Provide the [x, y] coordinate of the cell's center where the given text is located.  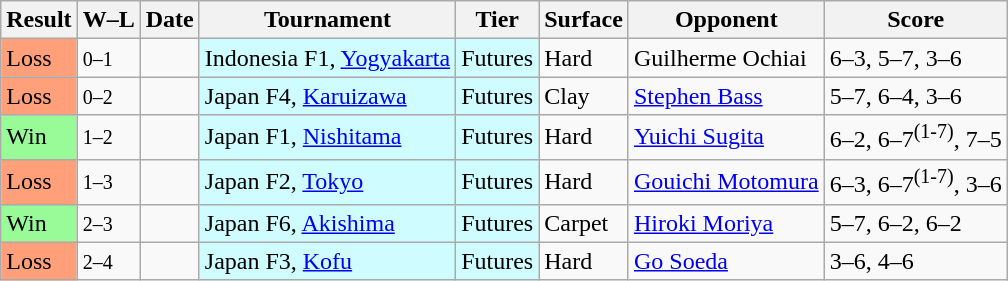
2–3 [108, 223]
Tournament [327, 20]
2–4 [108, 261]
Japan F2, Tokyo [327, 182]
Japan F6, Akishima [327, 223]
Japan F4, Karuizawa [327, 96]
Score [916, 20]
0–1 [108, 58]
W–L [108, 20]
5–7, 6–2, 6–2 [916, 223]
Indonesia F1, Yogyakarta [327, 58]
1–2 [108, 138]
Hiroki Moriya [726, 223]
Tier [498, 20]
Date [170, 20]
Japan F1, Nishitama [327, 138]
Stephen Bass [726, 96]
Opponent [726, 20]
Guilherme Ochiai [726, 58]
Clay [584, 96]
Go Soeda [726, 261]
5–7, 6–4, 3–6 [916, 96]
0–2 [108, 96]
6–3, 6–7(1-7), 3–6 [916, 182]
Result [39, 20]
Carpet [584, 223]
6–2, 6–7(1-7), 7–5 [916, 138]
Yuichi Sugita [726, 138]
Japan F3, Kofu [327, 261]
Surface [584, 20]
1–3 [108, 182]
3–6, 4–6 [916, 261]
6–3, 5–7, 3–6 [916, 58]
Gouichi Motomura [726, 182]
